Output the (x, y) coordinate of the center of the cell containing the given text.  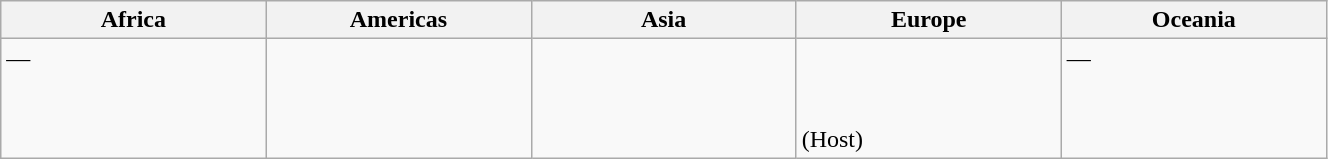
Oceania (1194, 20)
Americas (398, 20)
(Host) (928, 98)
Europe (928, 20)
Africa (134, 20)
Asia (664, 20)
